Output the (x, y) coordinate of the center of the cell containing the given text.  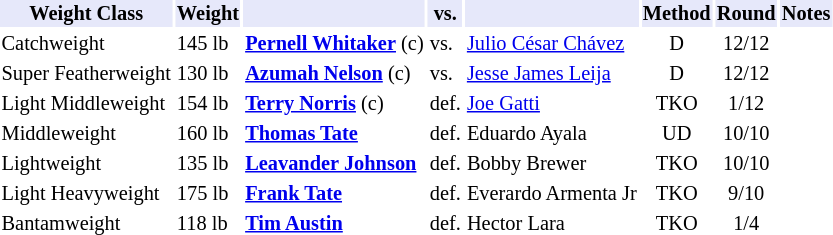
135 lb (208, 164)
1/12 (746, 104)
Light Heavyweight (86, 194)
Light Middleweight (86, 104)
Middleweight (86, 134)
Frank Tate (335, 194)
Notes (806, 14)
Eduardo Ayala (552, 134)
Joe Gatti (552, 104)
Jesse James Leija (552, 74)
175 lb (208, 194)
145 lb (208, 44)
Lightweight (86, 164)
160 lb (208, 134)
154 lb (208, 104)
Leavander Johnson (335, 164)
Bobby Brewer (552, 164)
9/10 (746, 194)
Azumah Nelson (c) (335, 74)
Julio César Chávez (552, 44)
Weight Class (86, 14)
Method (676, 14)
Catchweight (86, 44)
Terry Norris (c) (335, 104)
Pernell Whitaker (c) (335, 44)
130 lb (208, 74)
Weight (208, 14)
Thomas Tate (335, 134)
Everardo Armenta Jr (552, 194)
UD (676, 134)
Super Featherweight (86, 74)
Round (746, 14)
